Determine the [X, Y] coordinate at the center of the cell enclosing the given text.  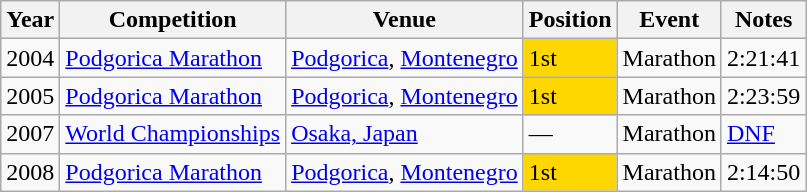
Notes [763, 20]
2008 [30, 172]
2:23:59 [763, 96]
DNF [763, 134]
Event [669, 20]
Osaka, Japan [405, 134]
2:21:41 [763, 58]
— [570, 134]
2005 [30, 96]
Venue [405, 20]
Position [570, 20]
World Championships [173, 134]
Year [30, 20]
2007 [30, 134]
2004 [30, 58]
2:14:50 [763, 172]
Competition [173, 20]
